Find where the given text appears and provide that cell's center as [x, y] coordinate. 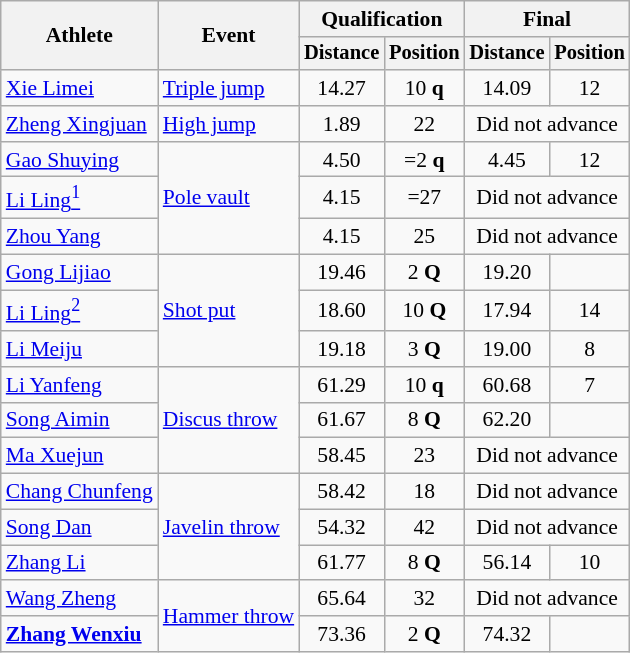
58.45 [342, 456]
14.27 [342, 88]
Zheng Xingjuan [80, 124]
Wang Zheng [80, 599]
Discus throw [228, 420]
22 [424, 124]
42 [424, 527]
4.45 [506, 160]
19.00 [506, 349]
Hammer throw [228, 616]
7 [589, 385]
Gao Shuying [80, 160]
Li Yanfeng [80, 385]
32 [424, 599]
High jump [228, 124]
19.20 [506, 272]
Song Aimin [80, 420]
Li Meiju [80, 349]
18.60 [342, 310]
Event [228, 36]
14 [589, 310]
Xie Limei [80, 88]
1.89 [342, 124]
Athlete [80, 36]
Ma Xuejun [80, 456]
Zhang Wenxiu [80, 634]
61.77 [342, 563]
Shot put [228, 310]
17.94 [506, 310]
Javelin throw [228, 528]
3 Q [424, 349]
Final [546, 19]
62.20 [506, 420]
Gong Lijiao [80, 272]
Li Ling1 [80, 198]
60.68 [506, 385]
Li Ling2 [80, 310]
14.09 [506, 88]
Zhou Yang [80, 237]
23 [424, 456]
4.50 [342, 160]
Triple jump [228, 88]
Zhang Li [80, 563]
74.32 [506, 634]
54.32 [342, 527]
61.67 [342, 420]
65.64 [342, 599]
18 [424, 492]
19.46 [342, 272]
73.36 [342, 634]
61.29 [342, 385]
56.14 [506, 563]
10 [589, 563]
10 Q [424, 310]
19.18 [342, 349]
Pole vault [228, 198]
Qualification [382, 19]
58.42 [342, 492]
Song Dan [80, 527]
Chang Chunfeng [80, 492]
=27 [424, 198]
=2 q [424, 160]
25 [424, 237]
8 [589, 349]
